Determine the [x, y] coordinate at the center of the cell enclosing the given text.  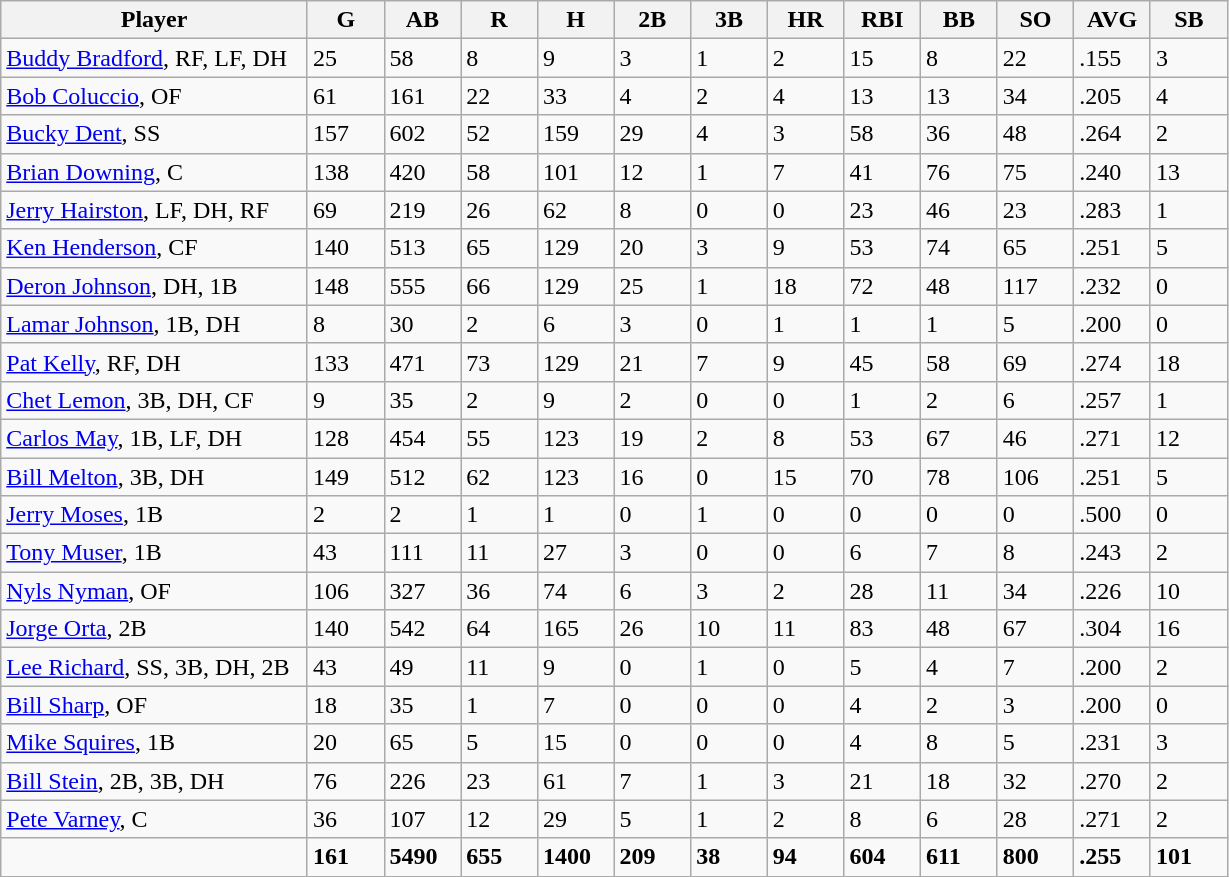
Bucky Dent, SS [154, 134]
111 [422, 553]
SB [1188, 20]
542 [422, 629]
Ken Henderson, CF [154, 248]
148 [346, 286]
157 [346, 134]
H [576, 20]
.304 [1112, 629]
SO [1036, 20]
64 [500, 629]
133 [346, 362]
73 [500, 362]
G [346, 20]
94 [806, 857]
513 [422, 248]
117 [1036, 286]
Pat Kelly, RF, DH [154, 362]
Jerry Hairston, LF, DH, RF [154, 210]
.232 [1112, 286]
Pete Varney, C [154, 819]
Chet Lemon, 3B, DH, CF [154, 400]
209 [652, 857]
512 [422, 477]
Bill Melton, 3B, DH [154, 477]
454 [422, 438]
604 [882, 857]
Player [154, 20]
420 [422, 172]
78 [960, 477]
226 [422, 781]
2B [652, 20]
Carlos May, 1B, LF, DH [154, 438]
.257 [1112, 400]
Brian Downing, C [154, 172]
75 [1036, 172]
.274 [1112, 362]
Nyls Nyman, OF [154, 591]
655 [500, 857]
30 [422, 324]
.155 [1112, 58]
41 [882, 172]
45 [882, 362]
327 [422, 591]
Bob Coluccio, OF [154, 96]
49 [422, 667]
219 [422, 210]
AVG [1112, 20]
128 [346, 438]
Jerry Moses, 1B [154, 515]
.226 [1112, 591]
.243 [1112, 553]
72 [882, 286]
RBI [882, 20]
38 [730, 857]
Buddy Bradford, RF, LF, DH [154, 58]
800 [1036, 857]
AB [422, 20]
19 [652, 438]
Bill Stein, 2B, 3B, DH [154, 781]
471 [422, 362]
.231 [1112, 743]
138 [346, 172]
70 [882, 477]
611 [960, 857]
66 [500, 286]
HR [806, 20]
555 [422, 286]
602 [422, 134]
.255 [1112, 857]
52 [500, 134]
Deron Johnson, DH, 1B [154, 286]
Bill Sharp, OF [154, 705]
.270 [1112, 781]
.205 [1112, 96]
1400 [576, 857]
165 [576, 629]
3B [730, 20]
55 [500, 438]
.500 [1112, 515]
83 [882, 629]
Lamar Johnson, 1B, DH [154, 324]
.240 [1112, 172]
Jorge Orta, 2B [154, 629]
27 [576, 553]
Lee Richard, SS, 3B, DH, 2B [154, 667]
149 [346, 477]
159 [576, 134]
R [500, 20]
Mike Squires, 1B [154, 743]
Tony Muser, 1B [154, 553]
32 [1036, 781]
5490 [422, 857]
.283 [1112, 210]
107 [422, 819]
BB [960, 20]
33 [576, 96]
.264 [1112, 134]
